Return [x, y] of the center of cell containing provided text 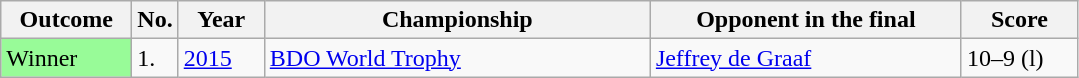
Jeffrey de Graaf [806, 58]
Winner [66, 58]
Championship [457, 20]
Opponent in the final [806, 20]
Score [1019, 20]
1. [155, 58]
Year [221, 20]
10–9 (l) [1019, 58]
No. [155, 20]
2015 [221, 58]
Outcome [66, 20]
BDO World Trophy [457, 58]
